Extract the [X, Y] coordinate from the center of the cell holding the provided text.  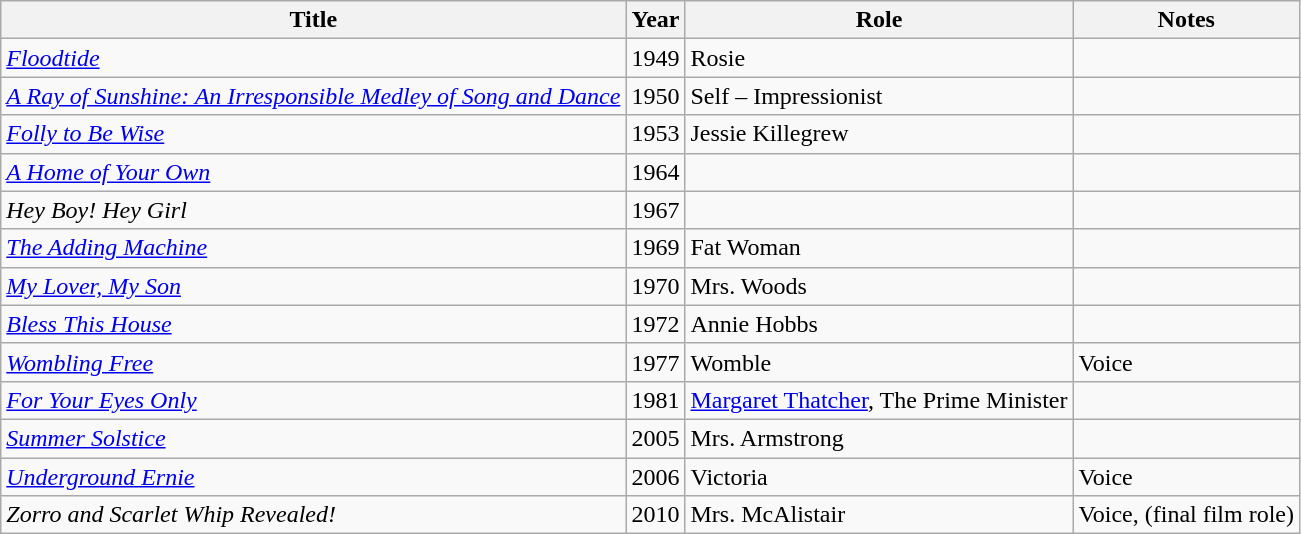
My Lover, My Son [314, 286]
Notes [1186, 20]
For Your Eyes Only [314, 400]
Self – Impressionist [879, 96]
1970 [656, 286]
Wombling Free [314, 362]
1977 [656, 362]
1953 [656, 134]
Mrs. McAlistair [879, 515]
Bless This House [314, 324]
1949 [656, 58]
Folly to Be Wise [314, 134]
1981 [656, 400]
Role [879, 20]
Year [656, 20]
Womble [879, 362]
1964 [656, 172]
Margaret Thatcher, The Prime Minister [879, 400]
1972 [656, 324]
A Home of Your Own [314, 172]
Voice, (final film role) [1186, 515]
Annie Hobbs [879, 324]
The Adding Machine [314, 248]
A Ray of Sunshine: An Irresponsible Medley of Song and Dance [314, 96]
2005 [656, 438]
2006 [656, 477]
2010 [656, 515]
Mrs. Armstrong [879, 438]
1950 [656, 96]
1969 [656, 248]
Hey Boy! Hey Girl [314, 210]
Summer Solstice [314, 438]
Jessie Killegrew [879, 134]
Floodtide [314, 58]
Zorro and Scarlet Whip Revealed! [314, 515]
Fat Woman [879, 248]
1967 [656, 210]
Victoria [879, 477]
Rosie [879, 58]
Underground Ernie [314, 477]
Title [314, 20]
Mrs. Woods [879, 286]
